Extract the [X, Y] coordinate from the center of the cell holding the provided text.  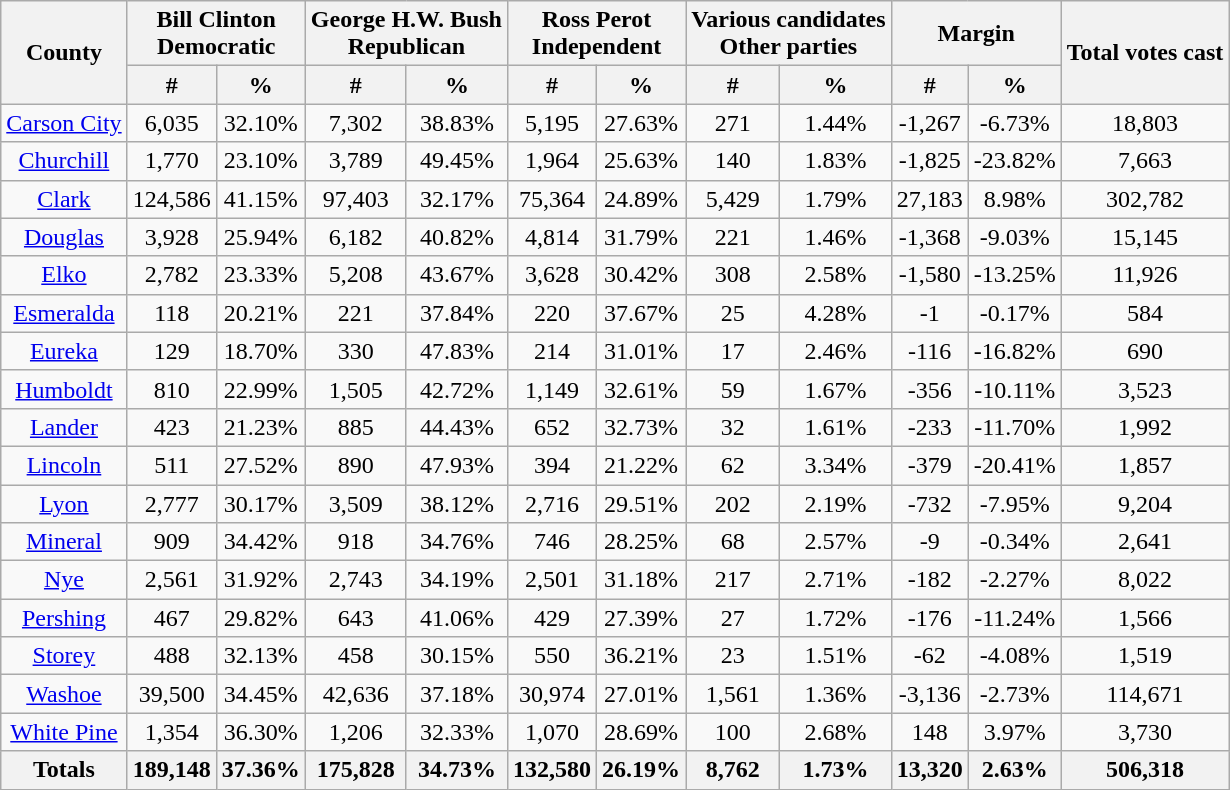
1,505 [356, 389]
32 [733, 427]
550 [552, 656]
25.63% [642, 161]
-9.03% [1014, 237]
32.33% [456, 732]
27 [733, 618]
885 [356, 427]
Bill ClintonDemocratic [216, 34]
-1,267 [930, 123]
2,782 [172, 275]
Storey [64, 656]
330 [356, 351]
3,523 [1145, 389]
3.34% [836, 465]
26.19% [642, 770]
467 [172, 618]
1,070 [552, 732]
506,318 [1145, 770]
Total votes cast [1145, 52]
2,777 [172, 503]
690 [1145, 351]
2,561 [172, 580]
32.61% [642, 389]
132,580 [552, 770]
3.97% [1014, 732]
24.89% [642, 199]
41.15% [260, 199]
25 [733, 313]
5,195 [552, 123]
Churchill [64, 161]
27.52% [260, 465]
1,770 [172, 161]
202 [733, 503]
Humboldt [64, 389]
11,926 [1145, 275]
2.19% [836, 503]
34.76% [456, 542]
37.36% [260, 770]
13,320 [930, 770]
114,671 [1145, 694]
5,208 [356, 275]
Nye [64, 580]
124,586 [172, 199]
2.71% [836, 580]
18.70% [260, 351]
890 [356, 465]
1,354 [172, 732]
-11.24% [1014, 618]
1.51% [836, 656]
18,803 [1145, 123]
5,429 [733, 199]
-1,368 [930, 237]
36.30% [260, 732]
36.21% [642, 656]
Lincoln [64, 465]
Pershing [64, 618]
21.23% [260, 427]
-233 [930, 427]
38.12% [456, 503]
4,814 [552, 237]
4.28% [836, 313]
32.10% [260, 123]
-13.25% [1014, 275]
31.18% [642, 580]
Mineral [64, 542]
271 [733, 123]
27.39% [642, 618]
643 [356, 618]
28.69% [642, 732]
59 [733, 389]
1.67% [836, 389]
189,148 [172, 770]
429 [552, 618]
1.44% [836, 123]
394 [552, 465]
-356 [930, 389]
-10.11% [1014, 389]
30.15% [456, 656]
1.61% [836, 427]
41.06% [456, 618]
2.63% [1014, 770]
Eureka [64, 351]
1,206 [356, 732]
23.10% [260, 161]
47.93% [456, 465]
217 [733, 580]
Douglas [64, 237]
8.98% [1014, 199]
584 [1145, 313]
62 [733, 465]
1.72% [836, 618]
34.45% [260, 694]
1.73% [836, 770]
30.17% [260, 503]
1,149 [552, 389]
-2.73% [1014, 694]
1.83% [836, 161]
Ross PerotIndependent [596, 34]
-20.41% [1014, 465]
2,716 [552, 503]
2.46% [836, 351]
-1,580 [930, 275]
-6.73% [1014, 123]
1,561 [733, 694]
8,762 [733, 770]
214 [552, 351]
220 [552, 313]
7,663 [1145, 161]
George H.W. BushRepublican [406, 34]
29.82% [260, 618]
-4.08% [1014, 656]
7,302 [356, 123]
810 [172, 389]
42,636 [356, 694]
25.94% [260, 237]
43.67% [456, 275]
Margin [976, 34]
30.42% [642, 275]
-11.70% [1014, 427]
100 [733, 732]
423 [172, 427]
909 [172, 542]
1.79% [836, 199]
-23.82% [1014, 161]
37.84% [456, 313]
3,730 [1145, 732]
32.13% [260, 656]
29.51% [642, 503]
8,022 [1145, 580]
129 [172, 351]
23.33% [260, 275]
-9 [930, 542]
746 [552, 542]
-0.17% [1014, 313]
1,992 [1145, 427]
40.82% [456, 237]
-1 [930, 313]
County [64, 52]
Various candidatesOther parties [789, 34]
511 [172, 465]
30,974 [552, 694]
-182 [930, 580]
37.18% [456, 694]
3,928 [172, 237]
75,364 [552, 199]
97,403 [356, 199]
22.99% [260, 389]
27.01% [642, 694]
44.43% [456, 427]
Totals [64, 770]
White Pine [64, 732]
20.21% [260, 313]
Washoe [64, 694]
Elko [64, 275]
Carson City [64, 123]
918 [356, 542]
34.42% [260, 542]
Clark [64, 199]
31.92% [260, 580]
32.17% [456, 199]
-7.95% [1014, 503]
31.79% [642, 237]
-16.82% [1014, 351]
37.67% [642, 313]
-116 [930, 351]
28.25% [642, 542]
-2.27% [1014, 580]
Lander [64, 427]
1,857 [1145, 465]
42.72% [456, 389]
-379 [930, 465]
2.57% [836, 542]
49.45% [456, 161]
1.36% [836, 694]
6,182 [356, 237]
652 [552, 427]
1,566 [1145, 618]
-1,825 [930, 161]
118 [172, 313]
1,964 [552, 161]
15,145 [1145, 237]
-0.34% [1014, 542]
34.73% [456, 770]
3,789 [356, 161]
6,035 [172, 123]
175,828 [356, 770]
-176 [930, 618]
Esmeralda [64, 313]
-732 [930, 503]
32.73% [642, 427]
-3,136 [930, 694]
1.46% [836, 237]
2,641 [1145, 542]
488 [172, 656]
39,500 [172, 694]
17 [733, 351]
1,519 [1145, 656]
31.01% [642, 351]
458 [356, 656]
2,743 [356, 580]
-62 [930, 656]
3,509 [356, 503]
38.83% [456, 123]
47.83% [456, 351]
2.68% [836, 732]
68 [733, 542]
2,501 [552, 580]
27.63% [642, 123]
9,204 [1145, 503]
2.58% [836, 275]
3,628 [552, 275]
Lyon [64, 503]
21.22% [642, 465]
302,782 [1145, 199]
148 [930, 732]
140 [733, 161]
23 [733, 656]
27,183 [930, 199]
308 [733, 275]
34.19% [456, 580]
